Return (X, Y) of the center of cell containing provided text 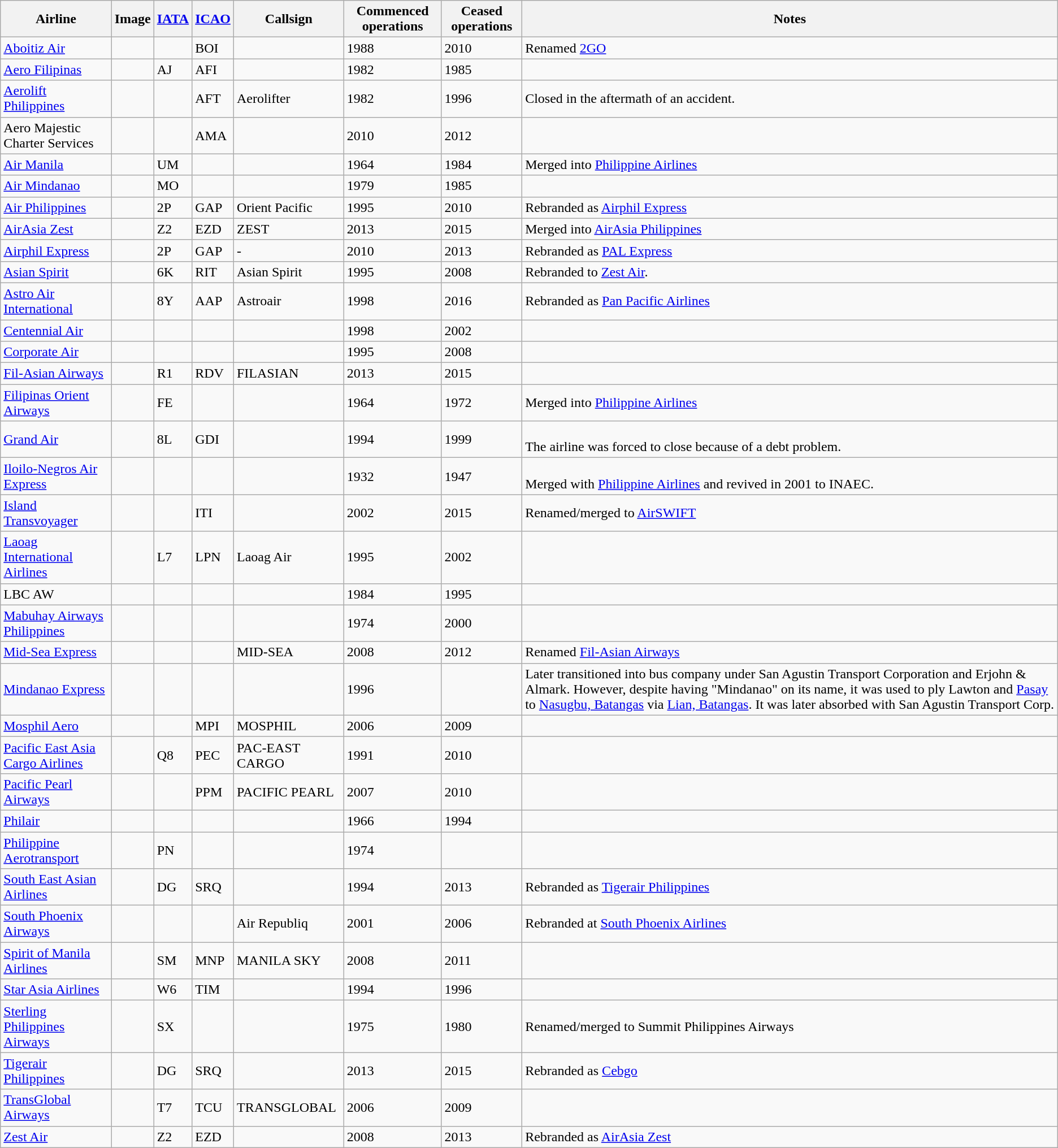
UM (173, 164)
PACIFIC PEARL (288, 791)
MPI (213, 726)
Rebranded at South Phoenix Airlines (790, 924)
Grand Air (56, 440)
Rebranded as Pan Pacific Airlines (790, 301)
ZEST (288, 229)
AJ (173, 70)
South Phoenix Airways (56, 924)
1947 (482, 476)
Rebranded as PAL Express (790, 250)
AFT (213, 98)
MO (173, 186)
Philippine Aerotransport (56, 850)
TransGlobal Airways (56, 1108)
MANILA SKY (288, 961)
Sterling Philippines Airways (56, 1026)
Island Transvoyager (56, 513)
1991 (392, 755)
FILASIAN (288, 374)
Q8 (173, 755)
Aero Filipinas (56, 70)
Centennial Air (56, 331)
Air Mindanao (56, 186)
2001 (392, 924)
8Y (173, 301)
Laoag Air (288, 557)
Callsign (288, 19)
Filipinas Orient Airways (56, 402)
Airphil Express (56, 250)
Air Manila (56, 164)
1975 (392, 1026)
ITI (213, 513)
Rebranded as Cebgo (790, 1071)
PEC (213, 755)
Fil-Asian Airways (56, 374)
LBC AW (56, 594)
PAC-EAST CARGO (288, 755)
AFI (213, 70)
Philair (56, 821)
AMA (213, 136)
T7 (173, 1108)
1966 (392, 821)
South East Asian Airlines (56, 887)
Rebranded as AirAsia Zest (790, 1137)
2007 (392, 791)
Renamed 2GO (790, 48)
Rebranded as Tigerair Philippines (790, 887)
Astro Air International (56, 301)
1972 (482, 402)
1980 (482, 1026)
Mid-Sea Express (56, 652)
TCU (213, 1108)
Mabuhay Airways Philippines (56, 623)
1979 (392, 186)
R1 (173, 374)
Notes (790, 19)
W6 (173, 990)
Corporate Air (56, 352)
Commenced operations (392, 19)
FE (173, 402)
Iloilo-Negros Air Express (56, 476)
6K (173, 272)
Tigerair Philippines (56, 1071)
L7 (173, 557)
LPN (213, 557)
Merged with Philippine Airlines and revived in 2001 to INAEC. (790, 476)
Orient Pacific (288, 207)
Rebranded as Airphil Express (790, 207)
BOI (213, 48)
SM (173, 961)
Mosphil Aero (56, 726)
Aerolifter (288, 98)
1932 (392, 476)
RDV (213, 374)
Spirit of Manila Airlines (56, 961)
PN (173, 850)
MNP (213, 961)
Renamed/merged to Summit Philippines Airways (790, 1026)
MOSPHIL (288, 726)
GDI (213, 440)
Air Philippines (56, 207)
Pacific East Asia Cargo Airlines (56, 755)
SX (173, 1026)
TRANSGLOBAL (288, 1108)
Renamed Fil-Asian Airways (790, 652)
Star Asia Airlines (56, 990)
Merged into AirAsia Philippines (790, 229)
2016 (482, 301)
1988 (392, 48)
Pacific Pearl Airways (56, 791)
8L (173, 440)
2011 (482, 961)
Zest Air (56, 1137)
IATA (173, 19)
- (288, 250)
Aero Majestic Charter Services (56, 136)
Image (132, 19)
Rebranded to Zest Air. (790, 272)
1999 (482, 440)
Closed in the aftermath of an accident. (790, 98)
AirAsia Zest (56, 229)
The airline was forced to close because of a debt problem. (790, 440)
Airline (56, 19)
TIM (213, 990)
Renamed/merged to AirSWIFT (790, 513)
Astroair (288, 301)
RIT (213, 272)
Laoag International Airlines (56, 557)
Aboitiz Air (56, 48)
Mindanao Express (56, 689)
Aerolift Philippines (56, 98)
Ceased operations (482, 19)
AAP (213, 301)
Air Republiq (288, 924)
PPM (213, 791)
ICAO (213, 19)
2000 (482, 623)
MID-SEA (288, 652)
